Find where the given text appears and provide that cell's center as [X, Y] coordinate. 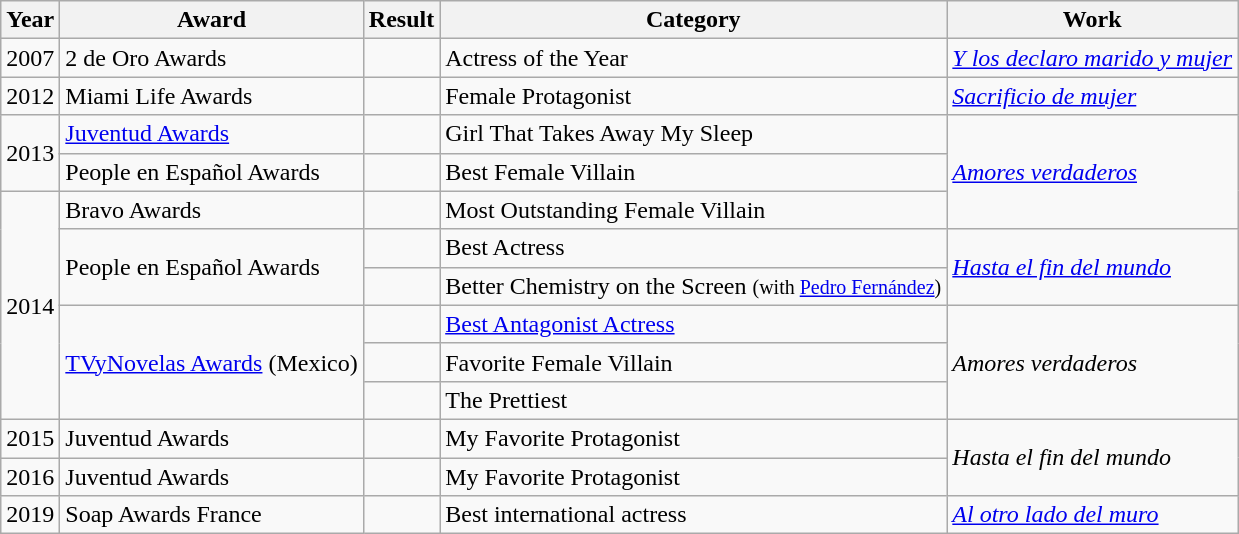
Favorite Female Villain [694, 362]
Year [30, 20]
TVyNovelas Awards (Mexico) [212, 362]
Best Actress [694, 248]
The Prettiest [694, 400]
Girl That Takes Away My Sleep [694, 134]
Best international actress [694, 515]
Y los declaro marido y mujer [1092, 58]
Actress of the Year [694, 58]
Al otro lado del muro [1092, 515]
Sacrificio de mujer [1092, 96]
Better Chemistry on the Screen (with Pedro Fernández) [694, 286]
2015 [30, 438]
2016 [30, 477]
2019 [30, 515]
Best Female Villain [694, 172]
2013 [30, 153]
Miami Life Awards [212, 96]
Work [1092, 20]
Soap Awards France [212, 515]
2014 [30, 305]
2007 [30, 58]
2 de Oro Awards [212, 58]
Best Antagonist Actress [694, 324]
2012 [30, 96]
Category [694, 20]
Result [401, 20]
Female Protagonist [694, 96]
Bravo Awards [212, 210]
Most Outstanding Female Villain [694, 210]
Award [212, 20]
